Pinpoint the cell where the given text exists, returning its (x, y) midpoint coordinate. 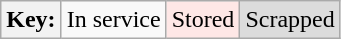
Stored (203, 20)
Scrapped (290, 20)
Key: (31, 20)
In service (114, 20)
